Identify which cell holds the provided text, then report its (X, Y) central coordinate. 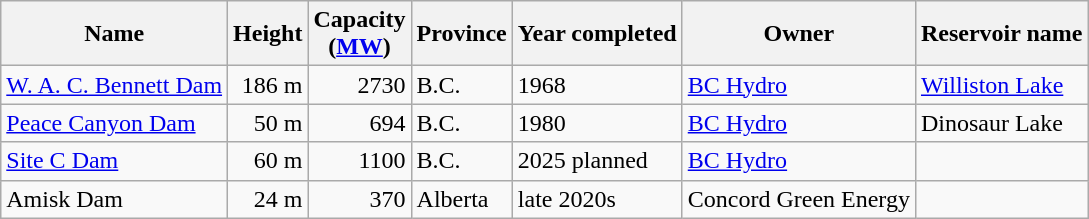
Owner (798, 34)
60 m (268, 161)
Concord Green Energy (798, 199)
Reservoir name (1002, 34)
2025 planned (597, 161)
W. A. C. Bennett Dam (114, 85)
Province (462, 34)
late 2020s (597, 199)
Year completed (597, 34)
1980 (597, 123)
1100 (360, 161)
Amisk Dam (114, 199)
1968 (597, 85)
Peace Canyon Dam (114, 123)
370 (360, 199)
24 m (268, 199)
Alberta (462, 199)
186 m (268, 85)
Name (114, 34)
Height (268, 34)
50 m (268, 123)
2730 (360, 85)
694 (360, 123)
Williston Lake (1002, 85)
Capacity(MW) (360, 34)
Site C Dam (114, 161)
Dinosaur Lake (1002, 123)
